From the cell containing the given text, extract its center point as (X, Y) coordinate. 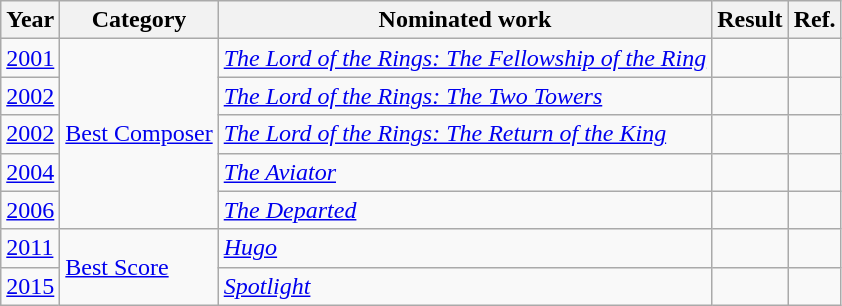
Year (30, 20)
The Lord of the Rings: The Two Towers (465, 96)
Hugo (465, 248)
The Departed (465, 210)
2011 (30, 248)
2001 (30, 58)
Spotlight (465, 286)
The Lord of the Rings: The Fellowship of the Ring (465, 58)
2004 (30, 172)
Category (139, 20)
The Aviator (465, 172)
Result (750, 20)
Best Score (139, 267)
Nominated work (465, 20)
The Lord of the Rings: The Return of the King (465, 134)
Ref. (814, 20)
2006 (30, 210)
Best Composer (139, 134)
2015 (30, 286)
